Capture the cell that displays the provided text and extract its (x, y) central coordinate. 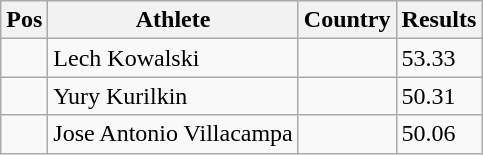
Results (439, 20)
53.33 (439, 58)
Pos (24, 20)
50.31 (439, 96)
Yury Kurilkin (173, 96)
Jose Antonio Villacampa (173, 134)
50.06 (439, 134)
Athlete (173, 20)
Lech Kowalski (173, 58)
Country (347, 20)
